Return (x, y) of the center of cell containing provided text 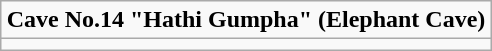
Cave No.14 "Hathi Gumpha" (Elephant Cave) (246, 20)
